Locate the cell with the specified text and output its [x, y] center coordinate. 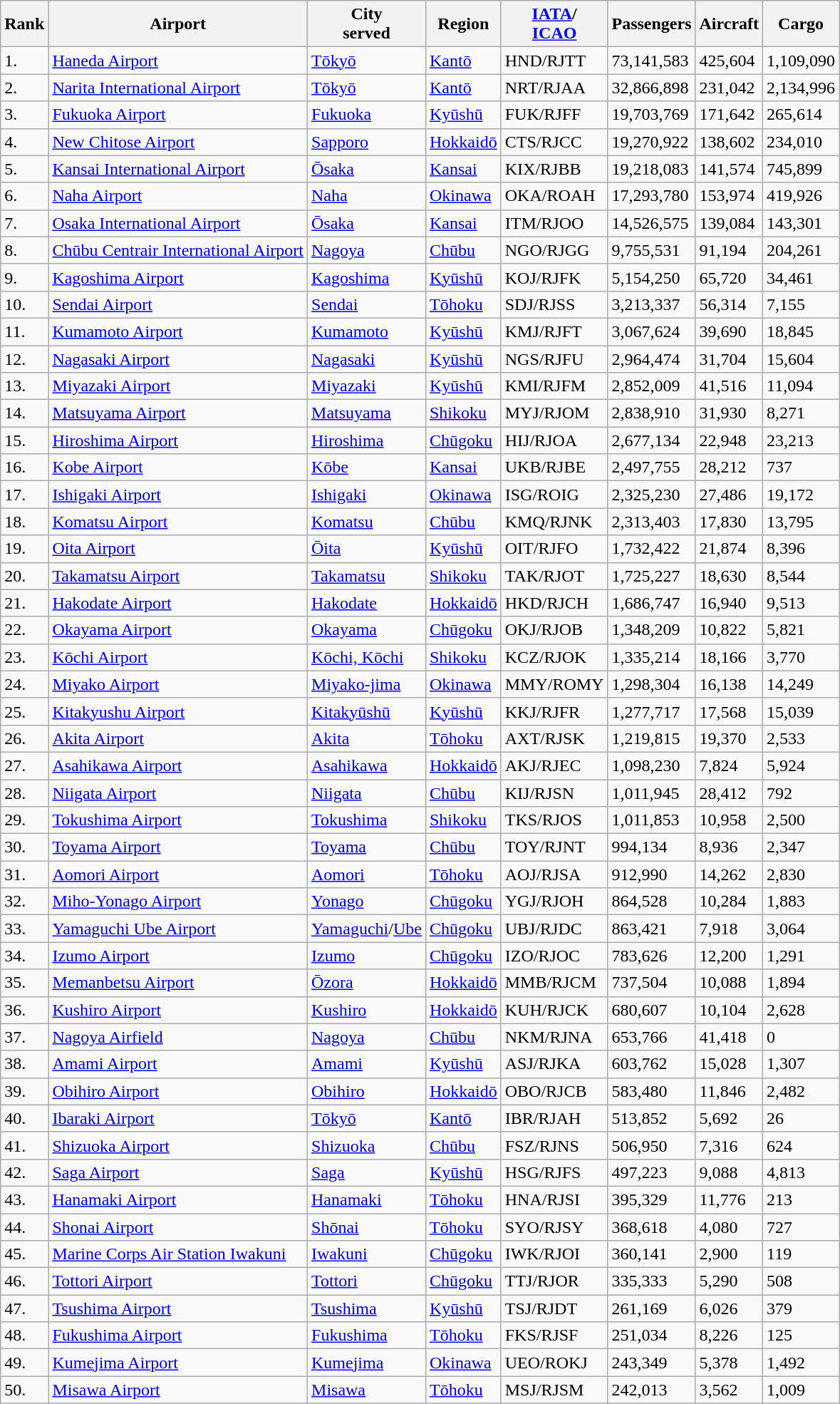
2,852,009 [651, 386]
265,614 [801, 115]
18,845 [801, 331]
AXT/RJSK [554, 738]
153,974 [730, 196]
11. [24, 331]
SDJ/RJSS [554, 304]
2,134,996 [801, 88]
2,830 [801, 874]
7,824 [730, 765]
31,930 [730, 413]
Fukushima Airport [178, 1336]
33. [24, 929]
783,626 [651, 956]
Hiroshima Airport [178, 440]
Hanamaki Airport [178, 1199]
11,094 [801, 386]
5,290 [730, 1281]
17,830 [730, 522]
2,347 [801, 847]
7. [24, 223]
FSZ/RJNS [554, 1145]
864,528 [651, 902]
727 [801, 1227]
Komatsu Airport [178, 522]
OIT/RJFO [554, 549]
Kitakyushu Airport [178, 711]
Kumejima Airport [178, 1363]
HSG/RJFS [554, 1172]
Ōita [367, 549]
419,926 [801, 196]
Kōchi, Kōchi [367, 657]
26 [801, 1118]
NGO/RJGG [554, 250]
4,080 [730, 1227]
16,940 [730, 603]
171,642 [730, 115]
583,480 [651, 1091]
Miyako-jima [367, 684]
15,028 [730, 1064]
39,690 [730, 331]
Osaka International Airport [178, 223]
Aomori [367, 874]
Fukuoka [367, 115]
1,725,227 [651, 576]
18. [24, 522]
KMQ/RJNK [554, 522]
Kagoshima [367, 277]
1,335,214 [651, 657]
FUK/RJFF [554, 115]
NRT/RJAA [554, 88]
10,284 [730, 902]
14,262 [730, 874]
1,098,230 [651, 765]
73,141,583 [651, 61]
41. [24, 1145]
Oita Airport [178, 549]
17,293,780 [651, 196]
TKS/RJOS [554, 820]
Okayama [367, 630]
YGJ/RJOH [554, 902]
Hakodate [367, 603]
138,602 [730, 142]
2,325,230 [651, 495]
Obihiro Airport [178, 1091]
1,307 [801, 1064]
56,314 [730, 304]
395,329 [651, 1199]
1,009 [801, 1390]
41,418 [730, 1037]
7,918 [730, 929]
261,169 [651, 1308]
19,370 [730, 738]
Kitakyūshū [367, 711]
Asahikawa Airport [178, 765]
OBO/RJCB [554, 1091]
HND/RJTT [554, 61]
3,213,337 [651, 304]
Saga Airport [178, 1172]
15,604 [801, 358]
497,223 [651, 1172]
39. [24, 1091]
Cargo [801, 24]
15,039 [801, 711]
6,026 [730, 1308]
Nagoya Airfield [178, 1037]
46. [24, 1281]
Marine Corps Air Station Iwakuni [178, 1254]
32. [24, 902]
27. [24, 765]
Toyama [367, 847]
Narita International Airport [178, 88]
Hakodate Airport [178, 603]
KIX/RJBB [554, 169]
141,574 [730, 169]
14,249 [801, 684]
New Chitose Airport [178, 142]
MMB/RJCM [554, 983]
863,421 [651, 929]
Miyazaki [367, 386]
25. [24, 711]
Tokushima Airport [178, 820]
Obihiro [367, 1091]
KCZ/RJOK [554, 657]
Niigata [367, 793]
34,461 [801, 277]
Sendai Airport [178, 304]
Kagoshima Airport [178, 277]
Shizuoka [367, 1145]
19. [24, 549]
Nagasaki [367, 358]
UKB/RJBE [554, 468]
ASJ/RJKA [554, 1064]
Ishigaki [367, 495]
KKJ/RJFR [554, 711]
Kumamoto Airport [178, 331]
14,526,575 [651, 223]
Tottori Airport [178, 1281]
624 [801, 1145]
680,607 [651, 1010]
19,270,922 [651, 142]
Kushiro Airport [178, 1010]
21,874 [730, 549]
994,134 [651, 847]
8,936 [730, 847]
KMJ/RJFT [554, 331]
FKS/RJSF [554, 1336]
TOY/RJNT [554, 847]
49. [24, 1363]
11,776 [730, 1199]
513,852 [651, 1118]
Matsuyama [367, 413]
17. [24, 495]
Yamaguchi/Ube [367, 929]
912,990 [651, 874]
12. [24, 358]
Kōbe [367, 468]
Izumo [367, 956]
125 [801, 1336]
17,568 [730, 711]
Niigata Airport [178, 793]
Fukushima [367, 1336]
Kushiro [367, 1010]
6. [24, 196]
28. [24, 793]
Saga [367, 1172]
2,500 [801, 820]
Tsushima [367, 1308]
Aomori Airport [178, 874]
Sapporo [367, 142]
Iwakuni [367, 1254]
368,618 [651, 1227]
UBJ/RJDC [554, 929]
Amami Airport [178, 1064]
45. [24, 1254]
18,166 [730, 657]
38. [24, 1064]
12,200 [730, 956]
AOJ/RJSA [554, 874]
KMI/RJFM [554, 386]
Matsuyama Airport [178, 413]
Passengers [651, 24]
5,924 [801, 765]
OKJ/RJOB [554, 630]
737 [801, 468]
5,692 [730, 1118]
40. [24, 1118]
24. [24, 684]
251,034 [651, 1336]
31. [24, 874]
21. [24, 603]
ITM/RJOO [554, 223]
19,218,083 [651, 169]
7,155 [801, 304]
KUH/RJCK [554, 1010]
MYJ/RJOM [554, 413]
8,271 [801, 413]
8,396 [801, 549]
Yonago [367, 902]
23. [24, 657]
OKA/ROAH [554, 196]
2,313,403 [651, 522]
Yamaguchi Ube Airport [178, 929]
28,212 [730, 468]
Rank [24, 24]
22,948 [730, 440]
1,291 [801, 956]
HIJ/RJOA [554, 440]
Fukuoka Airport [178, 115]
19,172 [801, 495]
7,316 [730, 1145]
47. [24, 1308]
Tsushima Airport [178, 1308]
Okayama Airport [178, 630]
Misawa [367, 1390]
44. [24, 1227]
2,838,910 [651, 413]
737,504 [651, 983]
26. [24, 738]
1,011,945 [651, 793]
Hanamaki [367, 1199]
Miho-Yonago Airport [178, 902]
16. [24, 468]
Kansai International Airport [178, 169]
32,866,898 [651, 88]
Ōzora [367, 983]
NKM/RJNA [554, 1037]
Miyazaki Airport [178, 386]
SYO/RJSY [554, 1227]
41,516 [730, 386]
1,348,209 [651, 630]
1,492 [801, 1363]
16,138 [730, 684]
1,686,747 [651, 603]
KIJ/RJSN [554, 793]
1,883 [801, 902]
TTJ/RJOR [554, 1281]
9,088 [730, 1172]
2,964,474 [651, 358]
Kumamoto [367, 331]
TAK/RJOT [554, 576]
10,822 [730, 630]
3. [24, 115]
3,770 [801, 657]
0 [801, 1037]
3,562 [730, 1390]
9. [24, 277]
10,088 [730, 983]
Tottori [367, 1281]
IBR/RJAH [554, 1118]
508 [801, 1281]
35. [24, 983]
2,900 [730, 1254]
Tokushima [367, 820]
10,958 [730, 820]
653,766 [651, 1037]
Hiroshima [367, 440]
48. [24, 1336]
Shizuoka Airport [178, 1145]
425,604 [730, 61]
8. [24, 250]
23,213 [801, 440]
204,261 [801, 250]
43. [24, 1199]
Kobe Airport [178, 468]
13. [24, 386]
Takamatsu [367, 576]
CTS/RJCC [554, 142]
1,109,090 [801, 61]
UEO/ROKJ [554, 1363]
1,011,853 [651, 820]
29. [24, 820]
Takamatsu Airport [178, 576]
335,333 [651, 1281]
1,219,815 [651, 738]
4. [24, 142]
8,226 [730, 1336]
1,894 [801, 983]
Naha Airport [178, 196]
34. [24, 956]
20. [24, 576]
Asahikawa [367, 765]
14. [24, 413]
Haneda Airport [178, 61]
213 [801, 1199]
2,533 [801, 738]
603,762 [651, 1064]
5,154,250 [651, 277]
2,628 [801, 1010]
HKD/RJCH [554, 603]
Memanbetsu Airport [178, 983]
IZO/RJOC [554, 956]
MMY/ROMY [554, 684]
31,704 [730, 358]
Kōchi Airport [178, 657]
4,813 [801, 1172]
243,349 [651, 1363]
Toyama Airport [178, 847]
2. [24, 88]
Shonai Airport [178, 1227]
3,067,624 [651, 331]
Nagasaki Airport [178, 358]
1,732,422 [651, 549]
KOJ/RJFK [554, 277]
Cityserved [367, 24]
13,795 [801, 522]
30. [24, 847]
91,194 [730, 250]
10. [24, 304]
234,010 [801, 142]
AKJ/RJEC [554, 765]
ISG/ROIG [554, 495]
1. [24, 61]
119 [801, 1254]
Misawa Airport [178, 1390]
231,042 [730, 88]
379 [801, 1308]
9,755,531 [651, 250]
11,846 [730, 1091]
MSJ/RJSM [554, 1390]
Shōnai [367, 1227]
792 [801, 793]
36. [24, 1010]
2,497,755 [651, 468]
Akita Airport [178, 738]
Airport [178, 24]
15. [24, 440]
745,899 [801, 169]
Sendai [367, 304]
Kumejima [367, 1363]
IWK/RJOI [554, 1254]
28,412 [730, 793]
143,301 [801, 223]
Ishigaki Airport [178, 495]
Izumo Airport [178, 956]
Aircraft [730, 24]
2,677,134 [651, 440]
Naha [367, 196]
506,950 [651, 1145]
HNA/RJSI [554, 1199]
5,378 [730, 1363]
Miyako Airport [178, 684]
Chūbu Centrair International Airport [178, 250]
Region [463, 24]
TSJ/RJDT [554, 1308]
8,544 [801, 576]
50. [24, 1390]
5,821 [801, 630]
19,703,769 [651, 115]
1,298,304 [651, 684]
360,141 [651, 1254]
65,720 [730, 277]
27,486 [730, 495]
2,482 [801, 1091]
10,104 [730, 1010]
1,277,717 [651, 711]
139,084 [730, 223]
IATA/ICAO [554, 24]
242,013 [651, 1390]
9,513 [801, 603]
Ibaraki Airport [178, 1118]
NGS/RJFU [554, 358]
42. [24, 1172]
18,630 [730, 576]
22. [24, 630]
3,064 [801, 929]
Akita [367, 738]
37. [24, 1037]
Komatsu [367, 522]
5. [24, 169]
Amami [367, 1064]
